Extract the [X, Y] coordinate from the center of the cell holding the provided text.  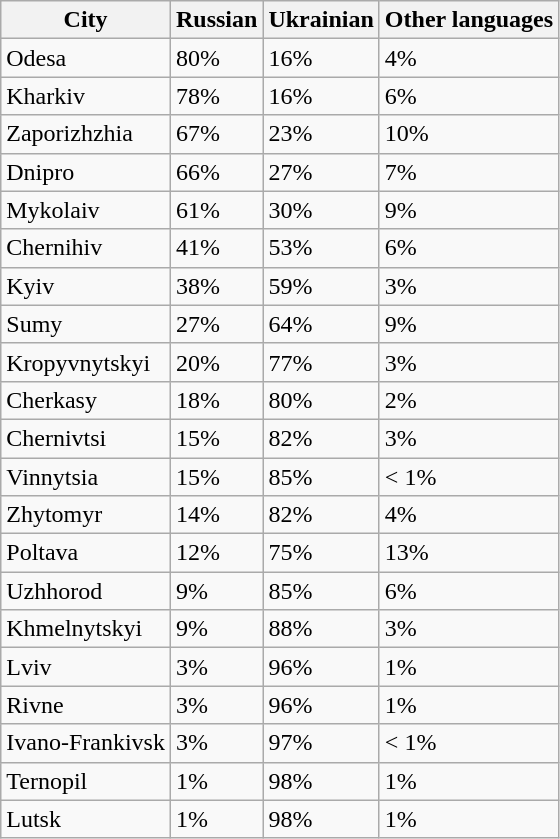
Zaporizhzhia [86, 134]
Vinnytsia [86, 477]
13% [468, 553]
78% [216, 96]
77% [321, 362]
City [86, 20]
10% [468, 134]
7% [468, 172]
Kyiv [86, 286]
Ternopil [86, 781]
Chernivtsi [86, 438]
14% [216, 515]
66% [216, 172]
88% [321, 629]
Ivano-Frankivsk [86, 743]
Khmelnytskyi [86, 629]
Lutsk [86, 819]
Lviv [86, 667]
20% [216, 362]
Rivne [86, 705]
75% [321, 553]
Poltava [86, 553]
30% [321, 210]
61% [216, 210]
64% [321, 324]
38% [216, 286]
Zhytomyr [86, 515]
23% [321, 134]
Sumy [86, 324]
Russian [216, 20]
97% [321, 743]
59% [321, 286]
53% [321, 248]
2% [468, 400]
Ukrainian [321, 20]
18% [216, 400]
Kropyvnytskyi [86, 362]
41% [216, 248]
Kharkiv [86, 96]
Cherkasy [86, 400]
Uzhhorod [86, 591]
67% [216, 134]
Dnipro [86, 172]
Odesa [86, 58]
Mykolaiv [86, 210]
Chernihiv [86, 248]
12% [216, 553]
Other languages [468, 20]
